Determine the (x, y) coordinate at the center of the cell enclosing the given text.  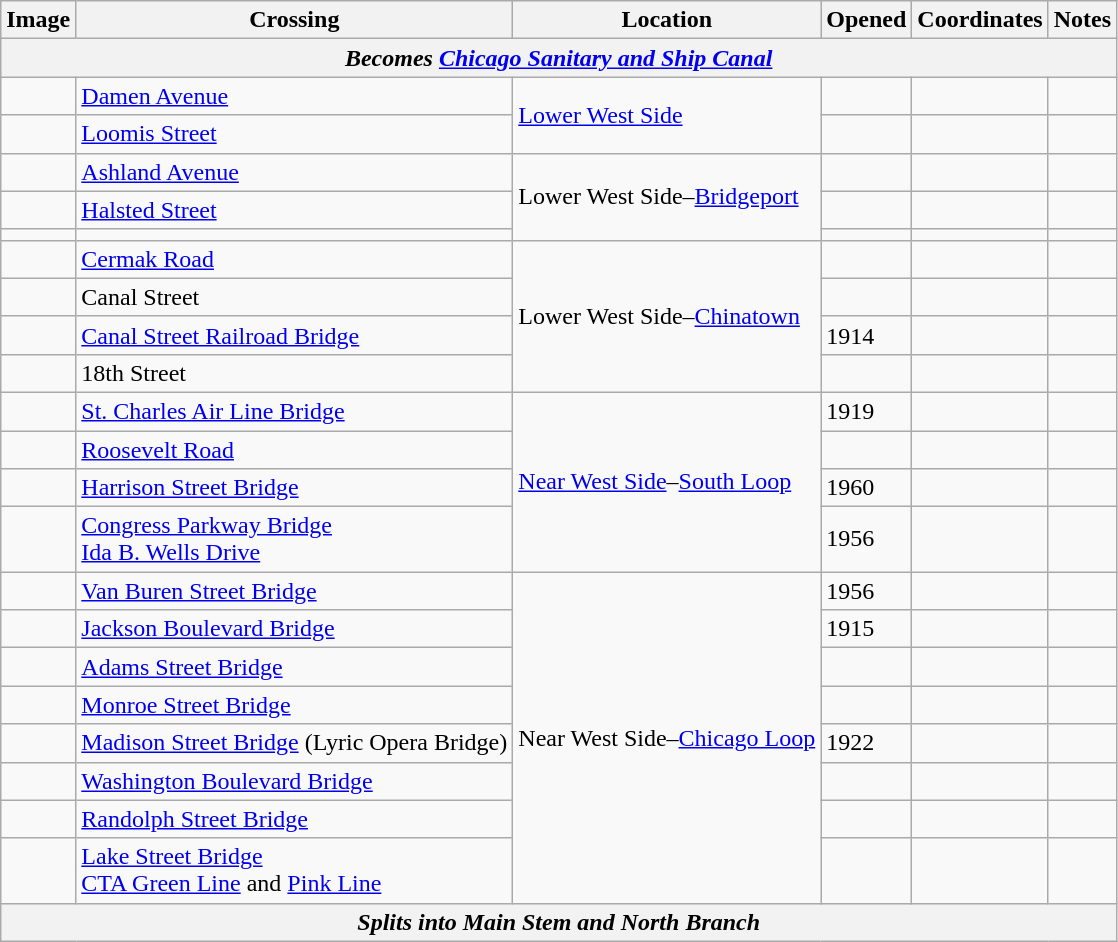
Jackson Boulevard Bridge (294, 629)
Lower West Side (667, 115)
Opened (866, 20)
Ashland Avenue (294, 172)
Image (38, 20)
1960 (866, 488)
Lower West Side–Chinatown (667, 316)
1914 (866, 335)
Cermak Road (294, 259)
Canal Street Railroad Bridge (294, 335)
Roosevelt Road (294, 449)
Harrison Street Bridge (294, 488)
1915 (866, 629)
1919 (866, 411)
Washington Boulevard Bridge (294, 781)
Crossing (294, 20)
Adams Street Bridge (294, 667)
Madison Street Bridge (Lyric Opera Bridge) (294, 743)
Lake Street BridgeCTA Green Line and Pink Line (294, 870)
Monroe Street Bridge (294, 705)
Canal Street (294, 297)
Near West Side–South Loop (667, 482)
Notes (1082, 20)
Van Buren Street Bridge (294, 591)
Becomes Chicago Sanitary and Ship Canal (559, 58)
Damen Avenue (294, 96)
Halsted Street (294, 210)
Loomis Street (294, 134)
1922 (866, 743)
Randolph Street Bridge (294, 819)
Lower West Side–Bridgeport (667, 196)
Congress Parkway BridgeIda B. Wells Drive (294, 540)
Location (667, 20)
Near West Side–Chicago Loop (667, 738)
18th Street (294, 373)
Splits into Main Stem and North Branch (559, 922)
Coordinates (980, 20)
St. Charles Air Line Bridge (294, 411)
